Determine the [X, Y] coordinate at the center of the cell enclosing the given text.  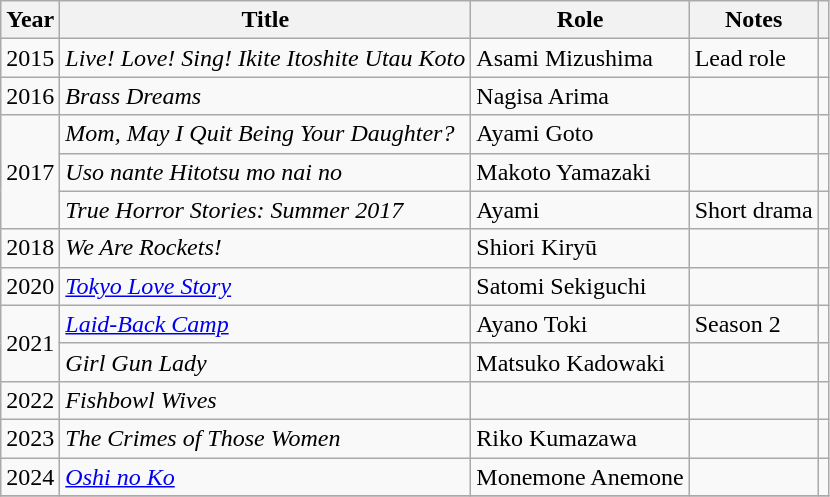
Tokyo Love Story [266, 286]
2018 [30, 248]
Uso nante Hitotsu mo nai no [266, 172]
Makoto Yamazaki [580, 172]
True Horror Stories: Summer 2017 [266, 210]
Year [30, 20]
Short drama [754, 210]
Laid-Back Camp [266, 324]
Season 2 [754, 324]
Monemone Anemone [580, 477]
Lead role [754, 58]
Satomi Sekiguchi [580, 286]
Ayano Toki [580, 324]
Asami Mizushima [580, 58]
Shiori Kiryū [580, 248]
The Crimes of Those Women [266, 438]
2023 [30, 438]
Role [580, 20]
Brass Dreams [266, 96]
We Are Rockets! [266, 248]
Nagisa Arima [580, 96]
Riko Kumazawa [580, 438]
2017 [30, 172]
2024 [30, 477]
Live! Love! Sing! Ikite Itoshite Utau Koto [266, 58]
2020 [30, 286]
2015 [30, 58]
Title [266, 20]
Matsuko Kadowaki [580, 362]
Fishbowl Wives [266, 400]
Ayami [580, 210]
Mom, May I Quit Being Your Daughter? [266, 134]
Girl Gun Lady [266, 362]
2016 [30, 96]
2021 [30, 343]
Oshi no Ko [266, 477]
2022 [30, 400]
Notes [754, 20]
Ayami Goto [580, 134]
